Determine the [x, y] coordinate at the center of the cell enclosing the given text.  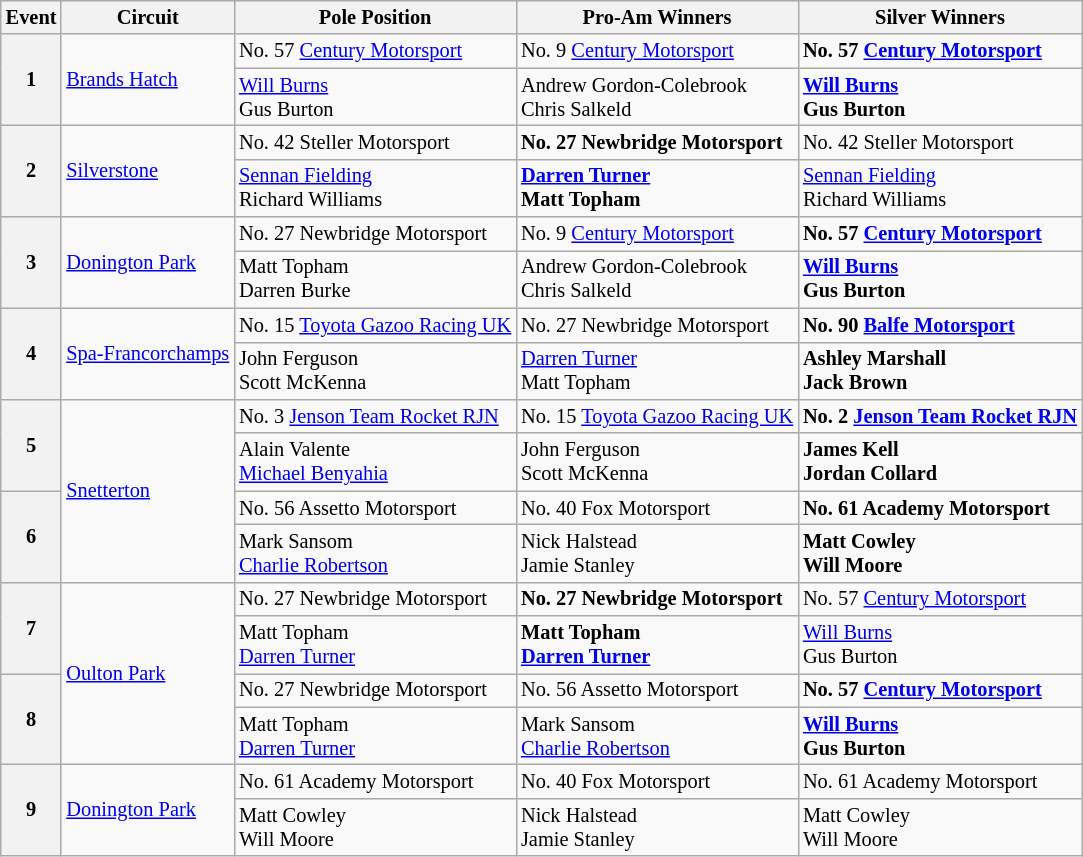
5 [32, 444]
3 [32, 262]
Snetterton [148, 490]
1 [32, 80]
No. 3 Jenson Team Rocket RJN [375, 416]
Event [32, 17]
Silverstone [148, 170]
No. 90 Balfe Motorsport [940, 325]
James Kell Jordan Collard [940, 462]
No. 2 Jenson Team Rocket RJN [940, 416]
4 [32, 354]
8 [32, 718]
Pro-Am Winners [657, 17]
Matt Topham Darren Burke [375, 279]
Spa-Francorchamps [148, 354]
Brands Hatch [148, 80]
6 [32, 536]
Ashley Marshall Jack Brown [940, 371]
2 [32, 170]
Alain Valente Michael Benyahia [375, 462]
Oulton Park [148, 674]
Silver Winners [940, 17]
7 [32, 628]
9 [32, 810]
Pole Position [375, 17]
Circuit [148, 17]
